Provide the (x, y) coordinate of the cell's center where the given text is located.  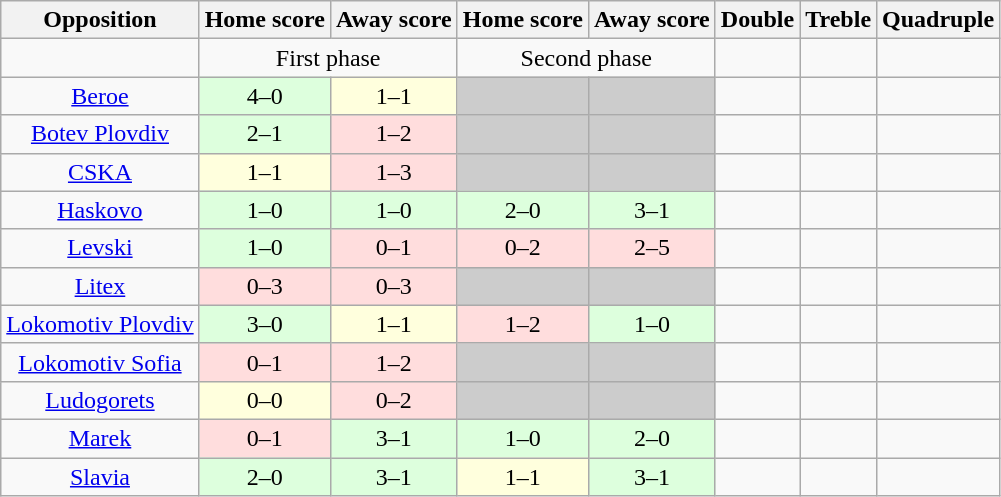
First phase (328, 58)
Slavia (100, 477)
2–5 (652, 248)
Lokomotiv Sofia (100, 362)
Treble (838, 20)
Quadruple (938, 20)
CSKA (100, 172)
Double (757, 20)
0–0 (264, 400)
Ludogorets (100, 400)
Opposition (100, 20)
Botev Plovdiv (100, 134)
Litex (100, 286)
2–1 (264, 134)
Second phase (586, 58)
Lokomotiv Plovdiv (100, 324)
1–3 (394, 172)
3–0 (264, 324)
Beroe (100, 96)
Haskovo (100, 210)
Marek (100, 438)
4–0 (264, 96)
Levski (100, 248)
